Return the [x, y] coordinate for the center point of the cell that contains the specified text.  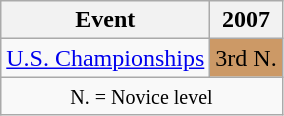
U.S. Championships [106, 58]
3rd N. [246, 58]
Event [106, 20]
N. = Novice level [142, 96]
2007 [246, 20]
